Locate the cell with the specified text and output its [X, Y] center coordinate. 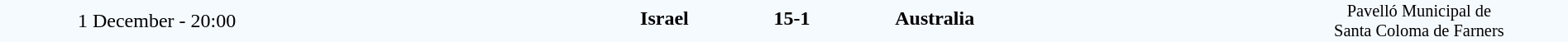
1 December - 20:00 [157, 21]
Pavelló Municipal de Santa Coloma de Farners [1419, 21]
Israel [501, 19]
15-1 [791, 19]
Australia [1082, 19]
